Locate the cell with the specified text and output its [X, Y] center coordinate. 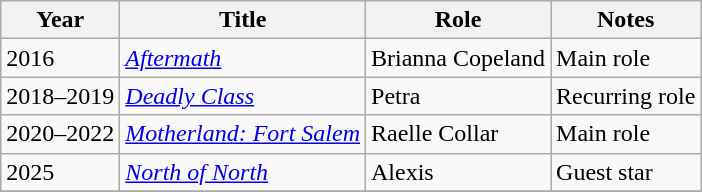
Title [243, 20]
Raelle Collar [458, 134]
Recurring role [626, 96]
Aftermath [243, 58]
Alexis [458, 172]
2020–2022 [60, 134]
Brianna Copeland [458, 58]
Year [60, 20]
Guest star [626, 172]
2018–2019 [60, 96]
Notes [626, 20]
North of North [243, 172]
Role [458, 20]
2025 [60, 172]
Deadly Class [243, 96]
Motherland: Fort Salem [243, 134]
2016 [60, 58]
Petra [458, 96]
